Detect which cell encompasses the target text, then output its (X, Y) center coordinate. 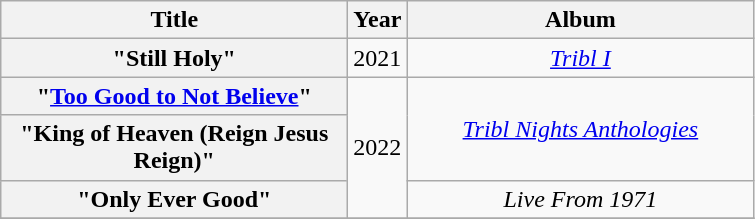
"King of Heaven (Reign Jesus Reign)" (174, 148)
"Too Good to Not Believe" (174, 96)
"Only Ever Good" (174, 199)
Tribl Nights Anthologies (580, 128)
Album (580, 20)
"Still Holy" (174, 58)
2021 (378, 58)
Live From 1971 (580, 199)
Title (174, 20)
Year (378, 20)
2022 (378, 148)
Tribl I (580, 58)
